Identify which cell holds the provided text, then report its (x, y) central coordinate. 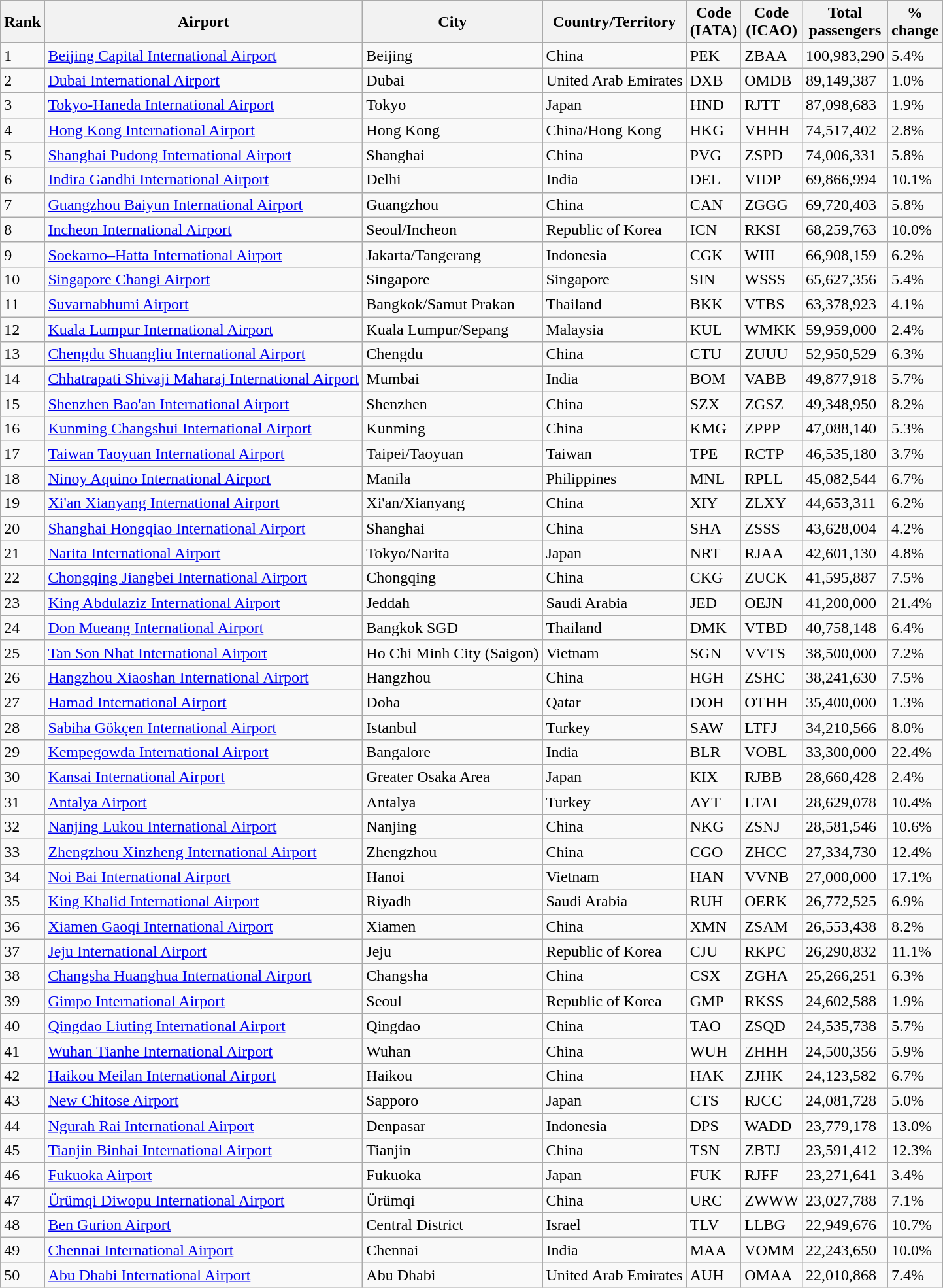
ICN (714, 229)
65,627,356 (844, 279)
14 (22, 379)
4.1% (915, 304)
King Abdulaziz International Airport (204, 603)
5.0% (915, 1100)
32 (22, 827)
TPE (714, 454)
6.4% (915, 628)
46,535,180 (844, 454)
WMKK (772, 329)
XMN (714, 926)
LLBG (772, 1225)
Sabiha Gökçen International Airport (204, 728)
Xi'an Xianyang International Airport (204, 503)
47,088,140 (844, 429)
VOMM (772, 1250)
30 (22, 777)
25 (22, 652)
TSN (714, 1151)
23,591,412 (844, 1151)
22,243,650 (844, 1250)
4 (22, 130)
12.4% (915, 852)
Beijing Capital International Airport (204, 56)
RJAA (772, 553)
ZWWW (772, 1200)
Israel (614, 1225)
RJBB (772, 777)
10 (22, 279)
Taiwan (614, 454)
Manila (452, 479)
36 (22, 926)
10.7% (915, 1225)
Shenzhen (452, 404)
2.8% (915, 130)
41 (22, 1051)
47 (22, 1200)
34,210,566 (844, 728)
7.2% (915, 652)
Narita International Airport (204, 553)
Ürümqi Diwopu International Airport (204, 1200)
PEK (714, 56)
41,200,000 (844, 603)
Chengdu (452, 354)
Chongqing (452, 578)
Nanjing (452, 827)
Airport (204, 22)
WADD (772, 1125)
VTBD (772, 628)
Fukuoka (452, 1176)
KUL (714, 329)
41,595,887 (844, 578)
27,334,730 (844, 852)
ZSNJ (772, 827)
WSSS (772, 279)
LTAI (772, 802)
ZSQD (772, 1026)
Chennai (452, 1250)
23 (22, 603)
24,081,728 (844, 1100)
DEL (714, 180)
Antalya Airport (204, 802)
49,348,950 (844, 404)
DPS (714, 1125)
Incheon International Airport (204, 229)
SAW (714, 728)
DMK (714, 628)
22,010,868 (844, 1275)
Jeju (452, 951)
Abu Dhabi (452, 1275)
40,758,148 (844, 628)
63,378,923 (844, 304)
RKSI (772, 229)
5.9% (915, 1051)
OMAA (772, 1275)
OEJN (772, 603)
Hangzhou (452, 677)
VOBL (772, 753)
13 (22, 354)
22.4% (915, 753)
ZGHA (772, 976)
100,983,290 (844, 56)
LTFJ (772, 728)
ZJHK (772, 1076)
12.3% (915, 1151)
15 (22, 404)
5 (22, 155)
Qingdao (452, 1026)
Country/Territory (614, 22)
3 (22, 105)
29 (22, 753)
OTHH (772, 702)
69,866,994 (844, 180)
Qingdao Liuting International Airport (204, 1026)
Ben Gurion Airport (204, 1225)
ZSSS (772, 528)
Mumbai (452, 379)
17.1% (915, 877)
Tianjin Binhai International Airport (204, 1151)
7 (22, 205)
NKG (714, 827)
Sapporo (452, 1100)
23,271,641 (844, 1176)
Code(ICAO) (772, 22)
Doha (452, 702)
URC (714, 1200)
Rank (22, 22)
ZPPP (772, 429)
CGK (714, 254)
28,629,078 (844, 802)
Greater Osaka Area (452, 777)
BKK (714, 304)
RKPC (772, 951)
Tan Son Nhat International Airport (204, 652)
XIY (714, 503)
CAN (714, 205)
ZSPD (772, 155)
Chhatrapati Shivaji Maharaj International Airport (204, 379)
Ngurah Rai International Airport (204, 1125)
Kuala Lumpur International Airport (204, 329)
38,500,000 (844, 652)
Ninoy Aquino International Airport (204, 479)
Denpasar (452, 1125)
VVTS (772, 652)
MAA (714, 1250)
Zhengzhou (452, 852)
48 (22, 1225)
TLV (714, 1225)
Singapore Changi Airport (204, 279)
43,628,004 (844, 528)
Shenzhen Bao'an International Airport (204, 404)
35,400,000 (844, 702)
87,098,683 (844, 105)
10.1% (915, 180)
RCTP (772, 454)
Guangzhou Baiyun International Airport (204, 205)
69,720,403 (844, 205)
22 (22, 578)
Hong Kong (452, 130)
26,772,525 (844, 902)
Gimpo International Airport (204, 1001)
ZBAA (772, 56)
KMG (714, 429)
74,006,331 (844, 155)
3.4% (915, 1176)
VHHH (772, 130)
Haikou Meilan International Airport (204, 1076)
34 (22, 877)
Zhengzhou Xinzheng International Airport (204, 852)
Bangkok/Samut Prakan (452, 304)
RJFF (772, 1176)
SZX (714, 404)
3.7% (915, 454)
Xi'an/Xianyang (452, 503)
Dubai International Airport (204, 80)
City (452, 22)
DOH (714, 702)
26 (22, 677)
Shanghai Pudong International Airport (204, 155)
Hanoi (452, 877)
Bangkok SGD (452, 628)
ZUUU (772, 354)
King Khalid International Airport (204, 902)
19 (22, 503)
Kunming Changshui International Airport (204, 429)
Ürümqi (452, 1200)
Tokyo-Haneda International Airport (204, 105)
26,553,438 (844, 926)
Central District (452, 1225)
46 (22, 1176)
52,950,529 (844, 354)
Seoul/Incheon (452, 229)
BLR (714, 753)
45,082,544 (844, 479)
38 (22, 976)
RJTT (772, 105)
26,290,832 (844, 951)
Wuhan (452, 1051)
Changsha Huanghua International Airport (204, 976)
8.0% (915, 728)
AYT (714, 802)
74,517,402 (844, 130)
1.0% (915, 80)
Malaysia (614, 329)
RJCC (772, 1100)
28,581,546 (844, 827)
Seoul (452, 1001)
Hong Kong International Airport (204, 130)
27,000,000 (844, 877)
37 (22, 951)
Jeju International Airport (204, 951)
WIII (772, 254)
ZHHH (772, 1051)
20 (22, 528)
RKSS (772, 1001)
21.4% (915, 603)
4.2% (915, 528)
Xiamen Gaoqi International Airport (204, 926)
Hamad International Airport (204, 702)
OMDB (772, 80)
11.1% (915, 951)
VABB (772, 379)
Philippines (614, 479)
Kansai International Airport (204, 777)
16 (22, 429)
HKG (714, 130)
68,259,763 (844, 229)
12 (22, 329)
Beijing (452, 56)
MNL (714, 479)
ZUCK (772, 578)
Suvarnabhumi Airport (204, 304)
38,241,630 (844, 677)
28 (22, 728)
China/Hong Kong (614, 130)
Nanjing Lukou International Airport (204, 827)
5.3% (915, 429)
CJU (714, 951)
Jeddah (452, 603)
SGN (714, 652)
Delhi (452, 180)
50 (22, 1275)
25,266,251 (844, 976)
66,908,159 (844, 254)
GMP (714, 1001)
24 (22, 628)
Chongqing Jiangbei International Airport (204, 578)
42,601,130 (844, 553)
7.1% (915, 1200)
10.6% (915, 827)
1 (22, 56)
%change (915, 22)
17 (22, 454)
RPLL (772, 479)
59,959,000 (844, 329)
10.4% (915, 802)
Chennai International Airport (204, 1250)
New Chitose Airport (204, 1100)
Fukuoka Airport (204, 1176)
Riyadh (452, 902)
Chengdu Shuangliu International Airport (204, 354)
CSX (714, 976)
ZHCC (772, 852)
FUK (714, 1176)
Wuhan Tianhe International Airport (204, 1051)
9 (22, 254)
ZSHC (772, 677)
Guangzhou (452, 205)
ZGSZ (772, 404)
43 (22, 1100)
HGH (714, 677)
VTBS (772, 304)
89,149,387 (844, 80)
Code(IATA) (714, 22)
8 (22, 229)
44,653,311 (844, 503)
Don Mueang International Airport (204, 628)
2 (22, 80)
CGO (714, 852)
22,949,676 (844, 1225)
Antalya (452, 802)
18 (22, 479)
Taipei/Taoyuan (452, 454)
7.4% (915, 1275)
33,300,000 (844, 753)
45 (22, 1151)
CTU (714, 354)
Taiwan Taoyuan International Airport (204, 454)
24,535,738 (844, 1026)
31 (22, 802)
CTS (714, 1100)
Tokyo/Narita (452, 553)
27 (22, 702)
6 (22, 180)
HAN (714, 877)
RUH (714, 902)
28,660,428 (844, 777)
1.3% (915, 702)
49,877,918 (844, 379)
Istanbul (452, 728)
Kunming (452, 429)
Qatar (614, 702)
Shanghai Hongqiao International Airport (204, 528)
Xiamen (452, 926)
Soekarno–Hatta International Airport (204, 254)
40 (22, 1026)
JED (714, 603)
DXB (714, 80)
Haikou (452, 1076)
42 (22, 1076)
49 (22, 1250)
ZSAM (772, 926)
SHA (714, 528)
Changsha (452, 976)
Tianjin (452, 1151)
24,500,356 (844, 1051)
11 (22, 304)
VIDP (772, 180)
Noi Bai International Airport (204, 877)
Bangalore (452, 753)
24,602,588 (844, 1001)
NRT (714, 553)
21 (22, 553)
Dubai (452, 80)
39 (22, 1001)
WUH (714, 1051)
SIN (714, 279)
Totalpassengers (844, 22)
23,779,178 (844, 1125)
23,027,788 (844, 1200)
13.0% (915, 1125)
BOM (714, 379)
24,123,582 (844, 1076)
TAO (714, 1026)
Indira Gandhi International Airport (204, 180)
ZGGG (772, 205)
ZLXY (772, 503)
AUH (714, 1275)
ZBTJ (772, 1151)
VVNB (772, 877)
4.8% (915, 553)
HND (714, 105)
Jakarta/Tangerang (452, 254)
35 (22, 902)
Ho Chi Minh City (Saigon) (452, 652)
CKG (714, 578)
OERK (772, 902)
6.9% (915, 902)
Kempegowda International Airport (204, 753)
Kuala Lumpur/Sepang (452, 329)
PVG (714, 155)
33 (22, 852)
44 (22, 1125)
Abu Dhabi International Airport (204, 1275)
HAK (714, 1076)
Tokyo (452, 105)
KIX (714, 777)
Hangzhou Xiaoshan International Airport (204, 677)
